Identify which cell holds the provided text, then report its [X, Y] central coordinate. 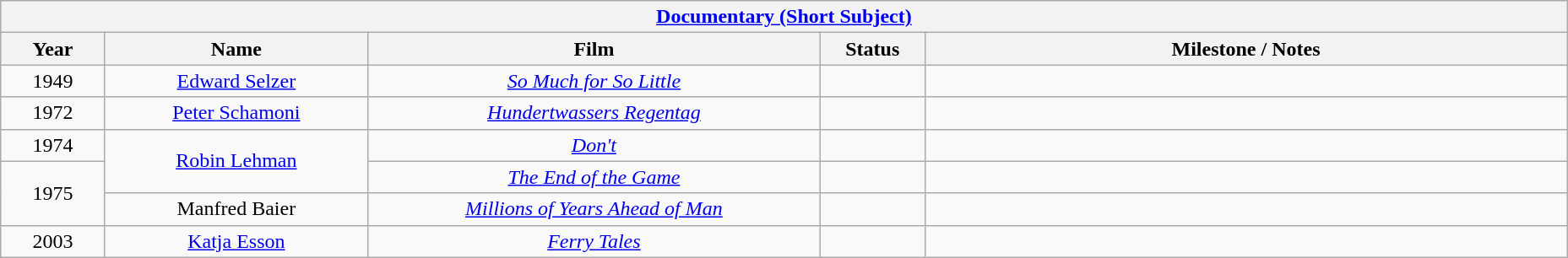
Ferry Tales [594, 241]
Millions of Years Ahead of Man [594, 209]
Peter Schamoni [236, 113]
2003 [53, 241]
Robin Lehman [236, 161]
Manfred Baier [236, 209]
Documentary (Short Subject) [784, 17]
1972 [53, 113]
1975 [53, 193]
Don't [594, 145]
Year [53, 49]
Name [236, 49]
The End of the Game [594, 177]
1974 [53, 145]
Edward Selzer [236, 81]
Hundertwassers Regentag [594, 113]
Film [594, 49]
Status [872, 49]
Milestone / Notes [1246, 49]
1949 [53, 81]
So Much for So Little [594, 81]
Katja Esson [236, 241]
